Identify which cell holds the provided text, then report its (x, y) central coordinate. 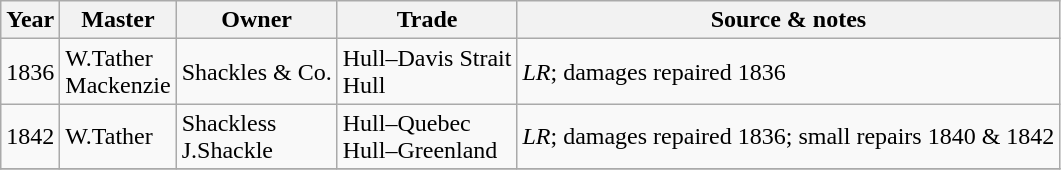
1842 (30, 136)
Source & notes (788, 20)
Hull–Davis StraitHull (427, 72)
Shackles & Co. (256, 72)
LR; damages repaired 1836 (788, 72)
ShacklessJ.Shackle (256, 136)
1836 (30, 72)
LR; damages repaired 1836; small repairs 1840 & 1842 (788, 136)
Master (118, 20)
Trade (427, 20)
Hull–QuebecHull–Greenland (427, 136)
W.TatherMackenzie (118, 72)
W.Tather (118, 136)
Year (30, 20)
Owner (256, 20)
